Return (X, Y) of the center of cell containing provided text 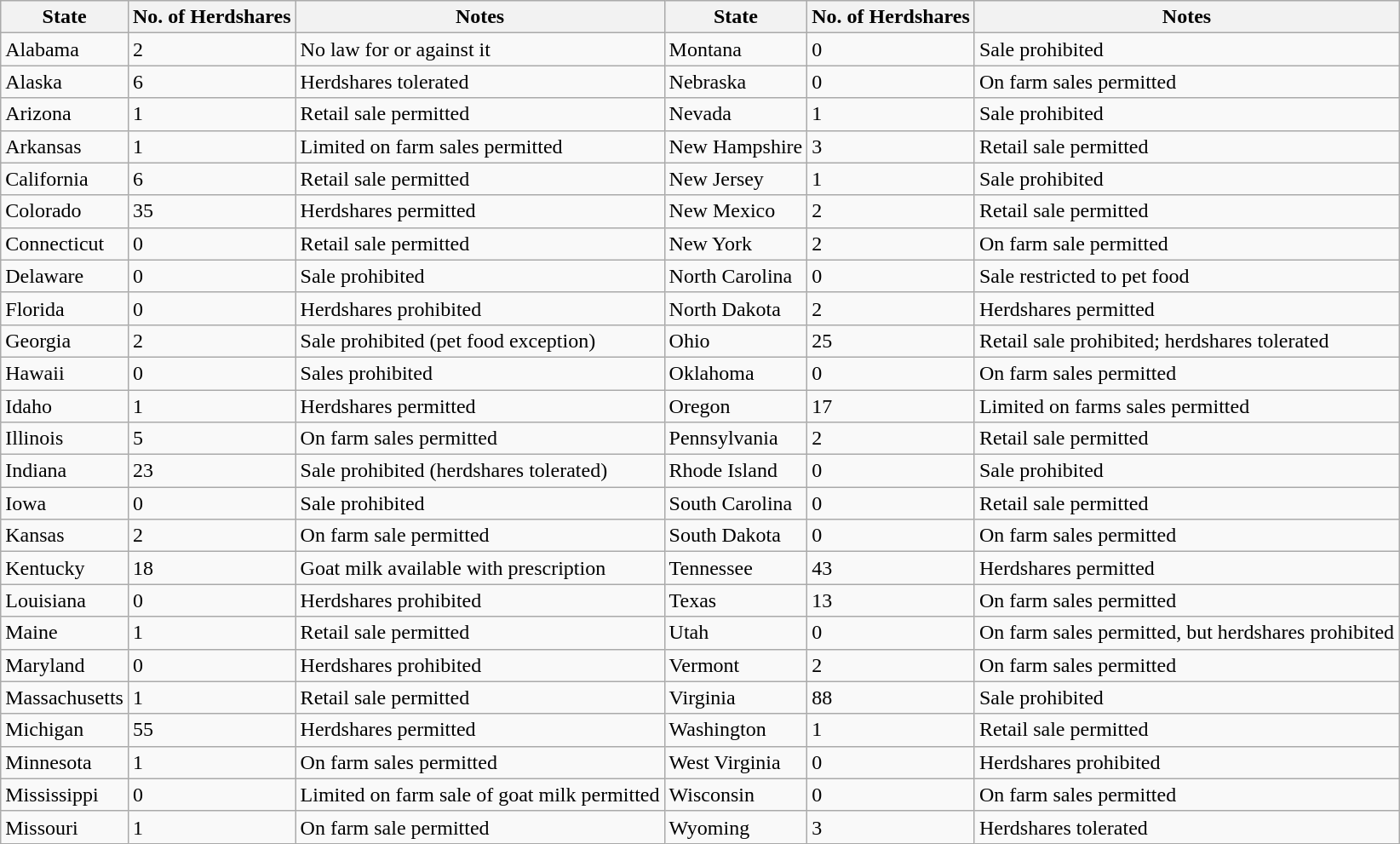
Montana (736, 49)
Wisconsin (736, 795)
Alaska (65, 82)
Oregon (736, 406)
New Mexico (736, 211)
On farm sales permitted, but herdshares prohibited (1186, 633)
South Carolina (736, 503)
18 (211, 568)
Sale prohibited (pet food exception) (480, 341)
Maryland (65, 665)
South Dakota (736, 536)
5 (211, 439)
Oklahoma (736, 373)
35 (211, 211)
Michigan (65, 730)
Vermont (736, 665)
88 (891, 698)
Illinois (65, 439)
Texas (736, 600)
Colorado (65, 211)
23 (211, 471)
Pennsylvania (736, 439)
Indiana (65, 471)
Sales prohibited (480, 373)
43 (891, 568)
Connecticut (65, 244)
Minnesota (65, 762)
Limited on farm sales permitted (480, 146)
Hawaii (65, 373)
Utah (736, 633)
Washington (736, 730)
New Jersey (736, 179)
Arizona (65, 114)
Kansas (65, 536)
Virginia (736, 698)
North Dakota (736, 308)
North Carolina (736, 276)
55 (211, 730)
17 (891, 406)
Nebraska (736, 82)
Missouri (65, 827)
Sale restricted to pet food (1186, 276)
Nevada (736, 114)
New Hampshire (736, 146)
Massachusetts (65, 698)
Delaware (65, 276)
Louisiana (65, 600)
West Virginia (736, 762)
Florida (65, 308)
Mississippi (65, 795)
Georgia (65, 341)
Limited on farms sales permitted (1186, 406)
Tennessee (736, 568)
Idaho (65, 406)
25 (891, 341)
Ohio (736, 341)
New York (736, 244)
Maine (65, 633)
Sale prohibited (herdshares tolerated) (480, 471)
Kentucky (65, 568)
California (65, 179)
Wyoming (736, 827)
Rhode Island (736, 471)
Retail sale prohibited; herdshares tolerated (1186, 341)
No law for or against it (480, 49)
13 (891, 600)
Limited on farm sale of goat milk permitted (480, 795)
Goat milk available with prescription (480, 568)
Iowa (65, 503)
Alabama (65, 49)
Arkansas (65, 146)
